Identify which cell holds the provided text, then report its (x, y) central coordinate. 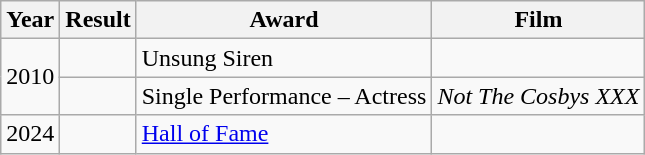
2024 (30, 134)
Unsung Siren (284, 58)
Film (538, 20)
Result (98, 20)
Year (30, 20)
Award (284, 20)
Hall of Fame (284, 134)
Not The Cosbys XXX (538, 96)
2010 (30, 77)
Single Performance – Actress (284, 96)
